Identify which cell holds the provided text, then report its [X, Y] central coordinate. 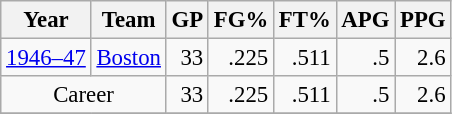
Career [84, 95]
FG% [240, 20]
Boston [128, 58]
PPG [423, 20]
GP [187, 20]
Year [46, 20]
APG [366, 20]
FT% [304, 20]
1946–47 [46, 58]
Team [128, 20]
